Return [x, y] of the center of cell containing provided text 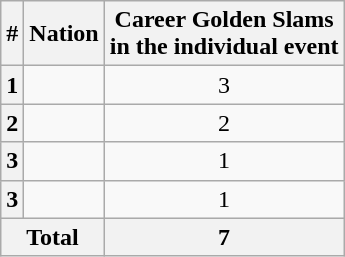
# [12, 34]
Career Golden Slamsin the individual event [224, 34]
Total [52, 237]
Nation [64, 34]
7 [224, 237]
